Pinpoint the cell where the given text exists, returning its [x, y] midpoint coordinate. 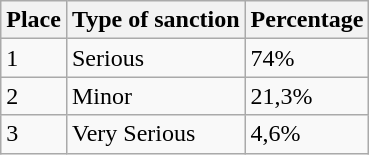
4,6% [307, 134]
Serious [156, 58]
Type of sanction [156, 20]
3 [34, 134]
Percentage [307, 20]
74% [307, 58]
2 [34, 96]
Very Serious [156, 134]
21,3% [307, 96]
Minor [156, 96]
Place [34, 20]
1 [34, 58]
